Output the (x, y) coordinate of the center of the cell containing the given text.  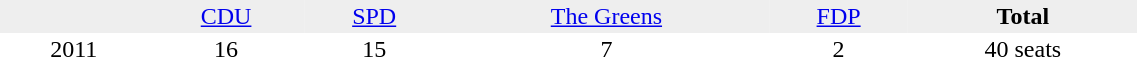
SPD (374, 16)
FDP (838, 16)
CDU (226, 16)
The Greens (607, 16)
